For the text-containing cell, return its midpoint in [x, y] coordinate format. 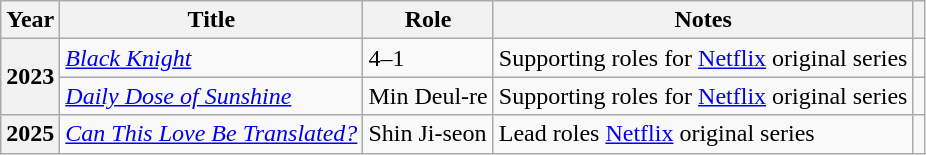
Year [30, 20]
Min Deul-re [428, 96]
4–1 [428, 58]
Black Knight [212, 58]
Daily Dose of Sunshine [212, 96]
Lead roles Netflix original series [703, 134]
Shin Ji-seon [428, 134]
Role [428, 20]
2025 [30, 134]
Title [212, 20]
2023 [30, 77]
Notes [703, 20]
Can This Love Be Translated? [212, 134]
